Pinpoint the cell where the given text exists, returning its [X, Y] midpoint coordinate. 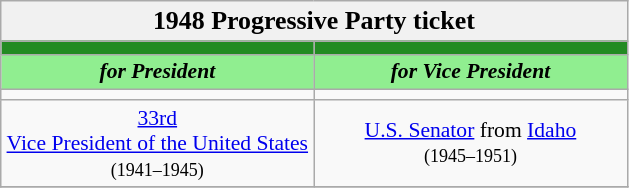
for President [158, 72]
U.S. Senator from Idaho(1945–1951) [470, 144]
33rdVice President of the United States(1941–1945) [158, 144]
1948 Progressive Party ticket [314, 21]
for Vice President [470, 72]
